Capture the cell that displays the provided text and extract its (X, Y) central coordinate. 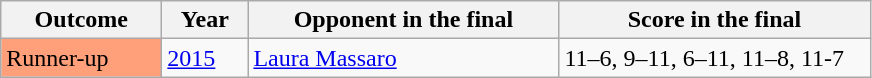
Outcome (82, 20)
2015 (205, 58)
Year (205, 20)
Score in the final (714, 20)
Opponent in the final (404, 20)
Laura Massaro (404, 58)
Runner-up (82, 58)
11–6, 9–11, 6–11, 11–8, 11-7 (714, 58)
